Provide the (x, y) coordinate of the cell's center where the given text is located.  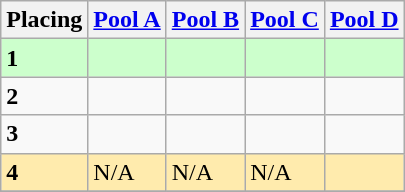
Pool B (205, 20)
Placing (44, 20)
1 (44, 58)
4 (44, 172)
Pool C (285, 20)
Pool D (364, 20)
2 (44, 96)
Pool A (127, 20)
3 (44, 134)
